Search for the cell housing the specified text and yield its [X, Y] center coordinate. 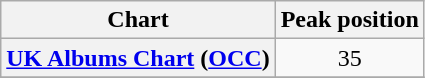
Chart [138, 20]
Peak position [350, 20]
35 [350, 58]
UK Albums Chart (OCC) [138, 58]
